Detect which cell encompasses the target text, then output its [X, Y] center coordinate. 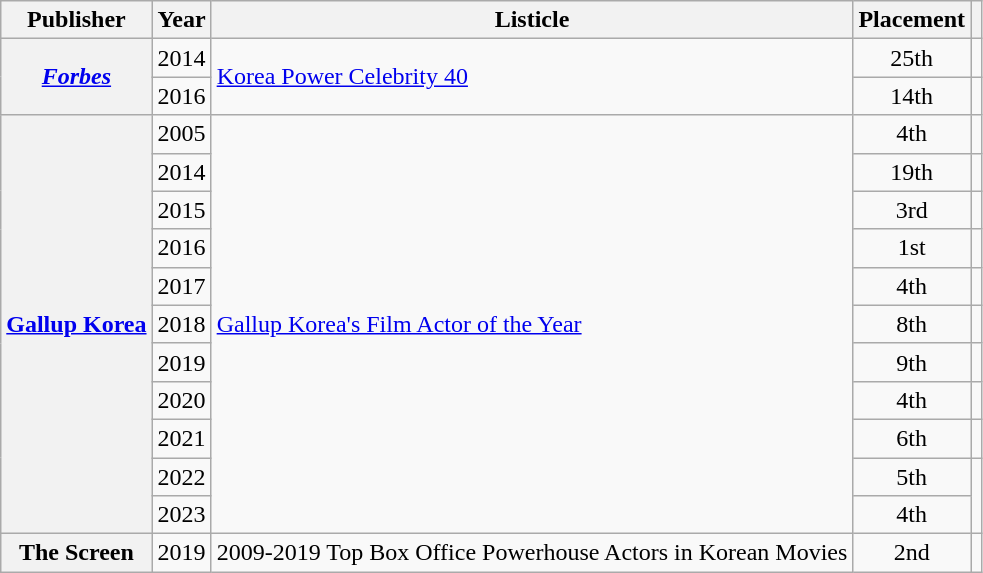
14th [912, 96]
19th [912, 172]
Publisher [76, 20]
2018 [182, 324]
Gallup Korea [76, 324]
3rd [912, 210]
2020 [182, 400]
6th [912, 438]
1st [912, 248]
2017 [182, 286]
Placement [912, 20]
5th [912, 477]
2022 [182, 477]
2015 [182, 210]
8th [912, 324]
Listicle [532, 20]
2021 [182, 438]
2023 [182, 515]
9th [912, 362]
The Screen [76, 553]
2005 [182, 134]
Gallup Korea's Film Actor of the Year [532, 324]
2009-2019 Top Box Office Powerhouse Actors in Korean Movies [532, 553]
2nd [912, 553]
25th [912, 58]
Forbes [76, 77]
Korea Power Celebrity 40 [532, 77]
Year [182, 20]
